Output the [x, y] coordinate of the center of the cell containing the given text.  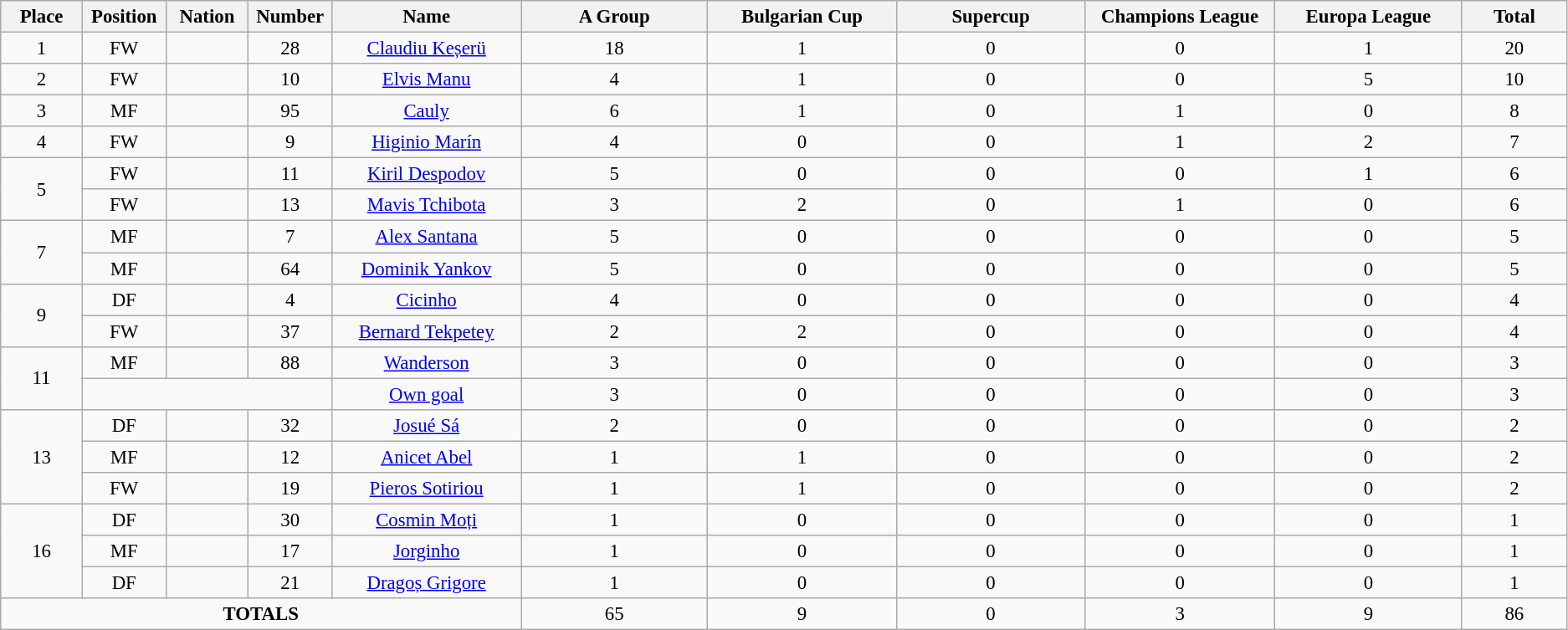
16 [42, 551]
Claudiu Keșerü [427, 49]
Alex Santana [427, 237]
Nation [208, 17]
TOTALS [261, 614]
Bulgarian Cup [802, 17]
Dominik Yankov [427, 269]
Kiril Despodov [427, 174]
37 [290, 331]
Elvis Manu [427, 79]
Jorginho [427, 551]
Cicinho [427, 300]
Dragoș Grigore [427, 583]
Josué Sá [427, 426]
30 [290, 520]
Bernard Tekpetey [427, 331]
Number [290, 17]
19 [290, 489]
18 [614, 49]
Own goal [427, 394]
Mavis Tchibota [427, 205]
A Group [614, 17]
12 [290, 457]
32 [290, 426]
28 [290, 49]
Position [124, 17]
64 [290, 269]
Total [1514, 17]
65 [614, 614]
Place [42, 17]
Anicet Abel [427, 457]
86 [1514, 614]
Cosmin Moți [427, 520]
Champions League [1180, 17]
Europa League [1368, 17]
8 [1514, 111]
95 [290, 111]
Pieros Sotiriou [427, 489]
Higinio Marín [427, 142]
88 [290, 362]
Supercup [991, 17]
20 [1514, 49]
Name [427, 17]
Wanderson [427, 362]
17 [290, 551]
Cauly [427, 111]
21 [290, 583]
